Locate the cell with the specified text and output its (X, Y) center coordinate. 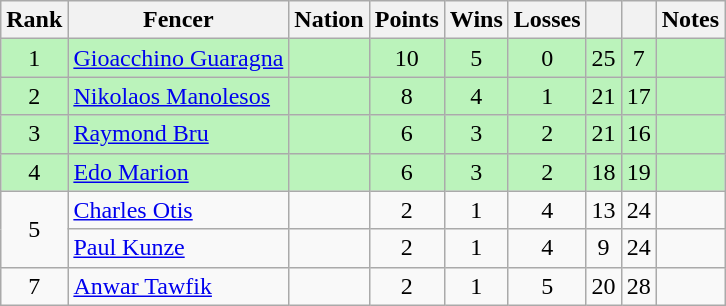
Nation (329, 20)
Notes (690, 20)
Losses (547, 20)
Wins (476, 20)
17 (638, 96)
Anwar Tawfik (178, 286)
25 (604, 58)
Gioacchino Guaragna (178, 58)
8 (406, 96)
Nikolaos Manolesos (178, 96)
Edo Marion (178, 172)
20 (604, 286)
Rank (34, 20)
10 (406, 58)
13 (604, 210)
Charles Otis (178, 210)
Points (406, 20)
19 (638, 172)
Raymond Bru (178, 134)
Paul Kunze (178, 248)
28 (638, 286)
0 (547, 58)
16 (638, 134)
9 (604, 248)
18 (604, 172)
Fencer (178, 20)
